Scan for the cell matching the given text and deliver its [x, y] coordinate at center. 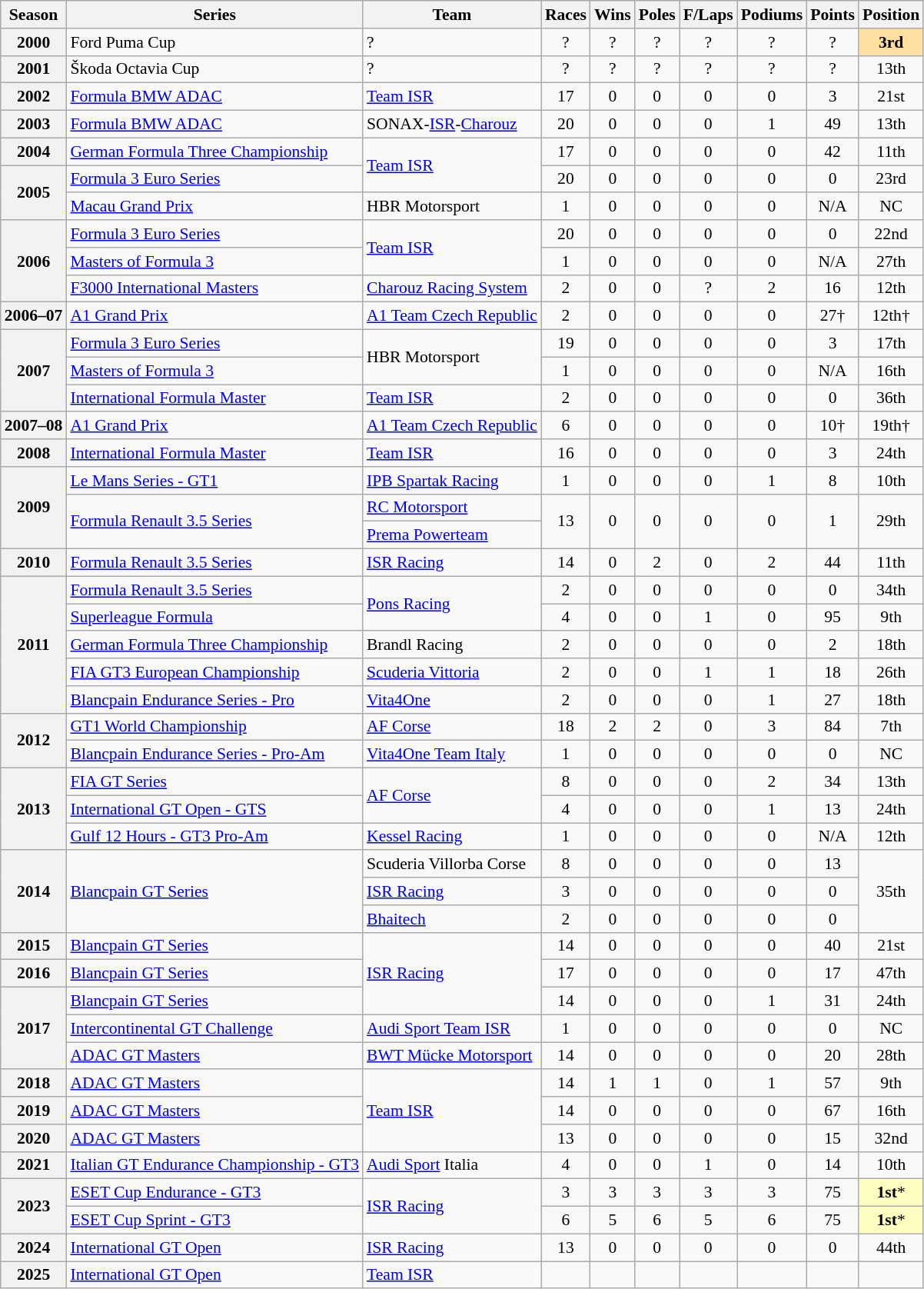
Wins [613, 15]
36th [891, 398]
Macau Grand Prix [214, 207]
35th [891, 892]
Škoda Octavia Cup [214, 69]
Ford Puma Cup [214, 42]
Gulf 12 Hours - GT3 Pro-Am [214, 837]
2025 [34, 1275]
Points [833, 15]
2006–07 [34, 316]
Vita4One Team Italy [452, 754]
2010 [34, 563]
2007–08 [34, 426]
International GT Open - GTS [214, 809]
2017 [34, 1029]
12th† [891, 316]
7th [891, 727]
2002 [34, 97]
ESET Cup Endurance - GT3 [214, 1193]
2000 [34, 42]
Podiums [772, 15]
84 [833, 727]
Charouz Racing System [452, 288]
Italian GT Endurance Championship - GT3 [214, 1165]
2023 [34, 1206]
Scuderia Villorba Corse [452, 864]
BWT Mücke Motorsport [452, 1056]
Intercontinental GT Challenge [214, 1028]
28th [891, 1056]
Season [34, 15]
17th [891, 344]
34 [833, 782]
27 [833, 700]
67 [833, 1111]
32nd [891, 1138]
2021 [34, 1165]
2020 [34, 1138]
GT1 World Championship [214, 727]
23rd [891, 179]
Races [566, 15]
Scuderia Vittoria [452, 672]
Series [214, 15]
Vita4One [452, 700]
2016 [34, 974]
Blancpain Endurance Series - Pro-Am [214, 754]
Blancpain Endurance Series - Pro [214, 700]
40 [833, 946]
Bhaitech [452, 919]
57 [833, 1084]
10† [833, 426]
FIA GT3 European Championship [214, 672]
95 [833, 618]
22nd [891, 234]
31 [833, 1001]
Audi Sport Team ISR [452, 1028]
2019 [34, 1111]
2006 [34, 261]
44th [891, 1247]
Brandl Racing [452, 645]
15 [833, 1138]
IPB Spartak Racing [452, 481]
19 [566, 344]
Le Mans Series - GT1 [214, 481]
29th [891, 521]
2012 [34, 740]
SONAX-ISR-Charouz [452, 125]
Poles [657, 15]
Audi Sport Italia [452, 1165]
Prema Powerteam [452, 535]
F3000 International Masters [214, 288]
2008 [34, 453]
Kessel Racing [452, 837]
RC Motorsport [452, 508]
Superleague Formula [214, 618]
44 [833, 563]
FIA GT Series [214, 782]
2024 [34, 1247]
3rd [891, 42]
Team [452, 15]
F/Laps [709, 15]
2009 [34, 508]
47th [891, 974]
2004 [34, 152]
2015 [34, 946]
Pons Racing [452, 603]
26th [891, 672]
2013 [34, 809]
27th [891, 261]
34th [891, 590]
2014 [34, 892]
2018 [34, 1084]
2003 [34, 125]
27† [833, 316]
2011 [34, 644]
42 [833, 152]
49 [833, 125]
ESET Cup Sprint - GT3 [214, 1221]
2001 [34, 69]
2005 [34, 192]
Position [891, 15]
2007 [34, 371]
19th† [891, 426]
